Pinpoint the cell where the given text exists, returning its (X, Y) midpoint coordinate. 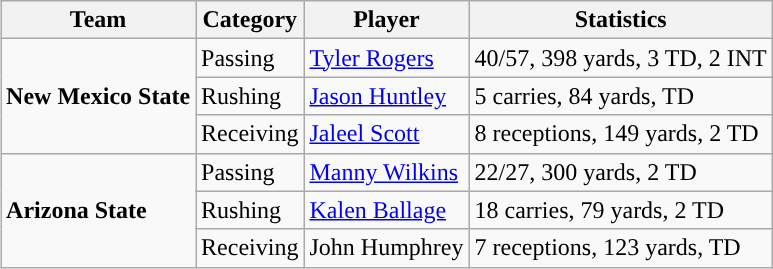
8 receptions, 149 yards, 2 TD (620, 134)
Team (98, 20)
Statistics (620, 20)
5 carries, 84 yards, TD (620, 96)
7 receptions, 123 yards, TD (620, 248)
Kalen Ballage (386, 210)
40/57, 398 yards, 3 TD, 2 INT (620, 58)
New Mexico State (98, 96)
22/27, 300 yards, 2 TD (620, 172)
Jason Huntley (386, 96)
18 carries, 79 yards, 2 TD (620, 210)
John Humphrey (386, 248)
Tyler Rogers (386, 58)
Category (250, 20)
Player (386, 20)
Arizona State (98, 210)
Jaleel Scott (386, 134)
Manny Wilkins (386, 172)
